Output the (x, y) coordinate of the center of the cell containing the given text.  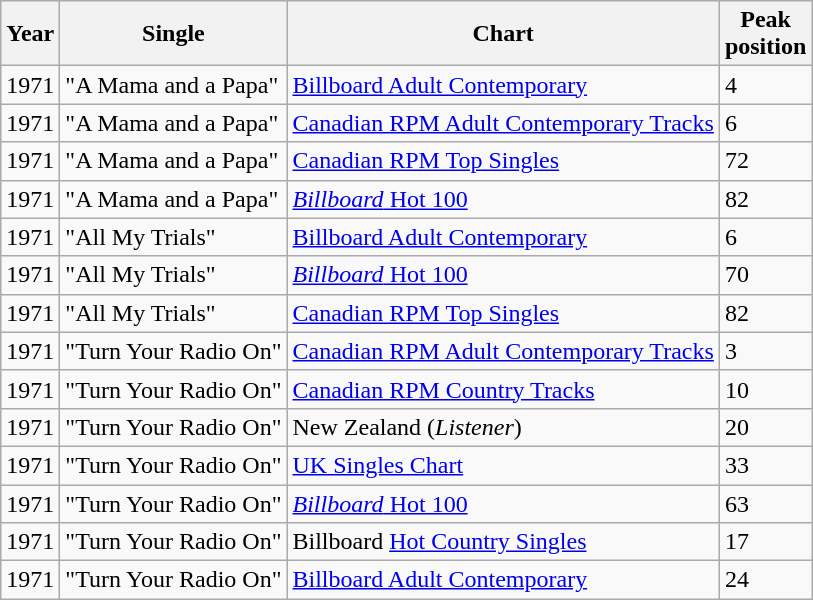
Year (30, 34)
New Zealand (Listener) (503, 427)
Peak position (765, 34)
70 (765, 275)
3 (765, 351)
4 (765, 85)
72 (765, 161)
24 (765, 580)
33 (765, 465)
Billboard Hot Country Singles (503, 542)
63 (765, 503)
17 (765, 542)
Single (174, 34)
UK Singles Chart (503, 465)
Canadian RPM Country Tracks (503, 389)
Chart (503, 34)
20 (765, 427)
10 (765, 389)
